Identify which cell holds the provided text, then report its [x, y] central coordinate. 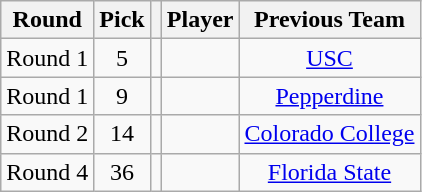
Pick [122, 20]
Florida State [330, 172]
USC [330, 58]
14 [122, 134]
Colorado College [330, 134]
Round 2 [48, 134]
9 [122, 96]
Round [48, 20]
Player [200, 20]
Pepperdine [330, 96]
Previous Team [330, 20]
5 [122, 58]
36 [122, 172]
Round 4 [48, 172]
